Search for the cell housing the specified text and yield its [x, y] center coordinate. 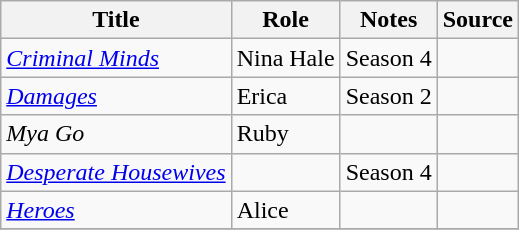
Mya Go [116, 134]
Season 2 [388, 96]
Heroes [116, 210]
Erica [286, 96]
Nina Hale [286, 58]
Ruby [286, 134]
Role [286, 20]
Notes [388, 20]
Source [478, 20]
Damages [116, 96]
Criminal Minds [116, 58]
Alice [286, 210]
Desperate Housewives [116, 172]
Title [116, 20]
